Scan for the cell matching the given text and deliver its [X, Y] coordinate at center. 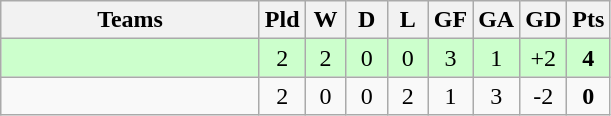
4 [588, 58]
D [366, 20]
GD [544, 20]
L [408, 20]
+2 [544, 58]
GF [450, 20]
W [326, 20]
GA [496, 20]
Pld [282, 20]
-2 [544, 96]
Pts [588, 20]
Teams [130, 20]
